Capture the cell that displays the provided text and extract its (X, Y) central coordinate. 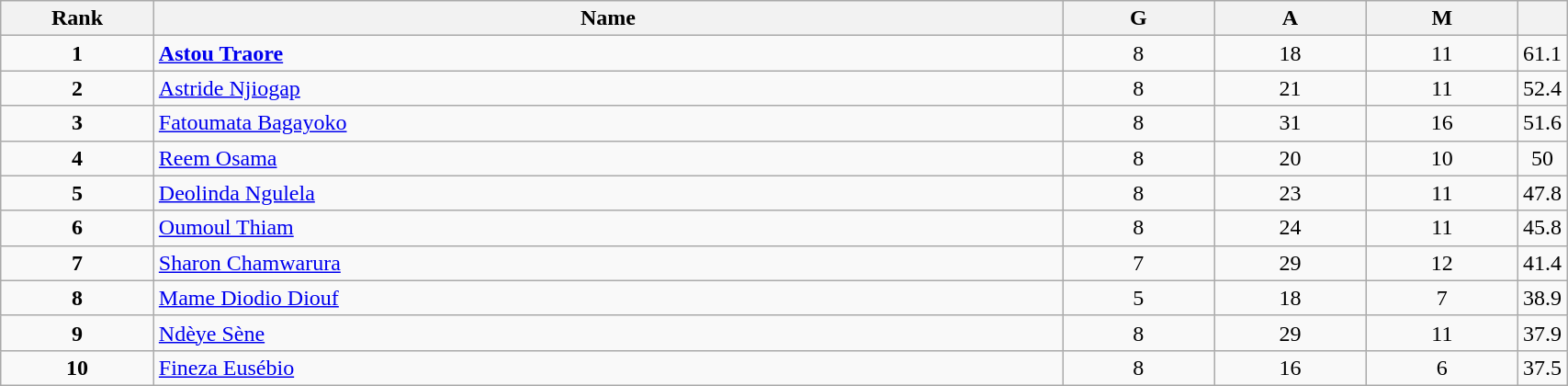
3 (77, 123)
23 (1290, 193)
Oumoul Thiam (608, 228)
Name (608, 18)
Fineza Eusébio (608, 368)
Deolinda Ngulela (608, 193)
2 (77, 88)
Ndèye Sène (608, 333)
G (1139, 18)
20 (1290, 158)
38.9 (1543, 298)
Rank (77, 18)
52.4 (1543, 88)
Astride Njiogap (608, 88)
M (1442, 18)
Sharon Chamwarura (608, 263)
4 (77, 158)
12 (1442, 263)
61.1 (1543, 53)
37.9 (1543, 333)
1 (77, 53)
A (1290, 18)
41.4 (1543, 263)
9 (77, 333)
21 (1290, 88)
24 (1290, 228)
37.5 (1543, 368)
31 (1290, 123)
51.6 (1543, 123)
Astou Traore (608, 53)
47.8 (1543, 193)
Fatoumata Bagayoko (608, 123)
45.8 (1543, 228)
Mame Diodio Diouf (608, 298)
50 (1543, 158)
Reem Osama (608, 158)
